Return (X, Y) of the center of cell containing provided text 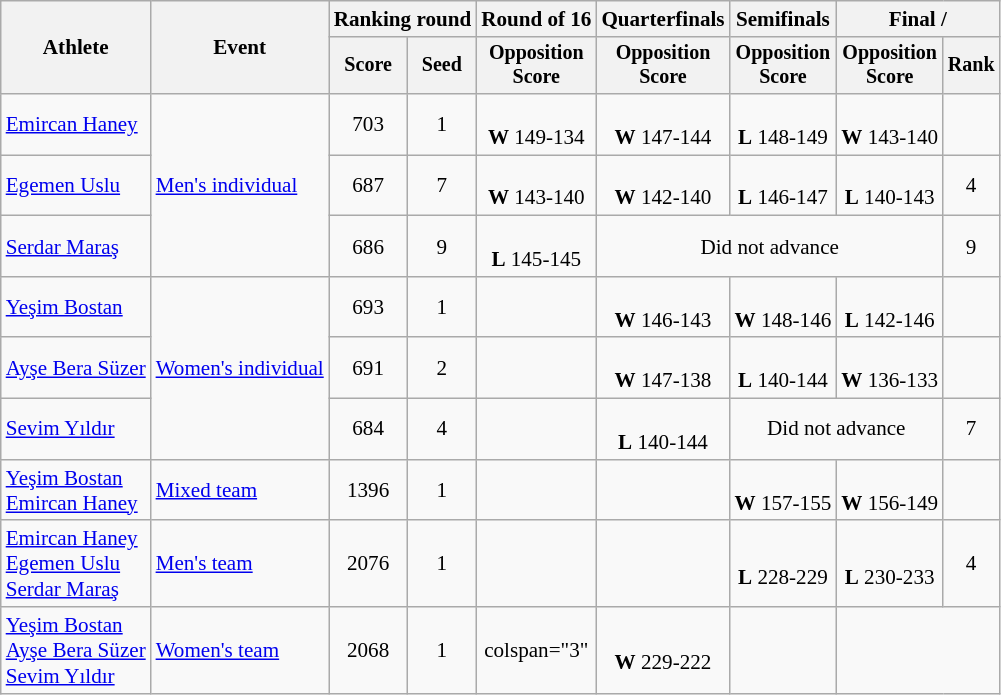
687 (368, 186)
2 (442, 368)
Women's team (240, 650)
Rank (971, 65)
686 (368, 246)
691 (368, 368)
Yeşim BostanAyşe Bera SüzerSevim Yıldır (76, 650)
Men's team (240, 563)
Emircan Haney (76, 124)
Women's individual (240, 368)
1396 (368, 490)
L 146-147 (784, 186)
2068 (368, 650)
W 136-133 (890, 368)
Ranking round (402, 18)
Yeşim BostanEmircan Haney (76, 490)
Semifinals (784, 18)
L 145-145 (536, 246)
Final / (918, 18)
L 148-149 (784, 124)
Round of 16 (536, 18)
703 (368, 124)
colspan="3" (536, 650)
693 (368, 308)
W 149-134 (536, 124)
Yeşim Bostan (76, 308)
Quarterfinals (662, 18)
W 229-222 (662, 650)
Score (368, 65)
Egemen Uslu (76, 186)
W 146-143 (662, 308)
Men's individual (240, 186)
Ayşe Bera Süzer (76, 368)
Serdar Maraş (76, 246)
L 142-146 (890, 308)
Mixed team (240, 490)
Sevim Yıldır (76, 428)
L 230-233 (890, 563)
Athlete (76, 48)
684 (368, 428)
2076 (368, 563)
Seed (442, 65)
Event (240, 48)
Emircan HaneyEgemen UsluSerdar Maraş (76, 563)
L 140-143 (890, 186)
W 157-155 (784, 490)
L 228-229 (784, 563)
W 147-138 (662, 368)
W 148-146 (784, 308)
W 142-140 (662, 186)
W 156-149 (890, 490)
W 147-144 (662, 124)
